Determine the (x, y) coordinate at the center of the cell enclosing the given text.  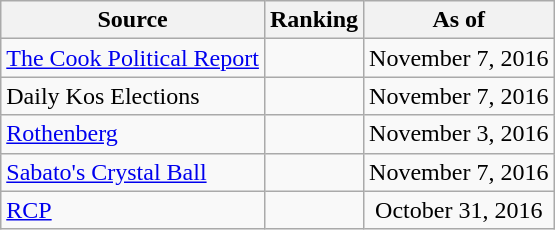
The Cook Political Report (133, 58)
Ranking (314, 20)
RCP (133, 210)
Daily Kos Elections (133, 96)
Source (133, 20)
Sabato's Crystal Ball (133, 172)
Rothenberg (133, 134)
As of (459, 20)
November 3, 2016 (459, 134)
October 31, 2016 (459, 210)
